Determine the [X, Y] coordinate at the center of the cell enclosing the given text.  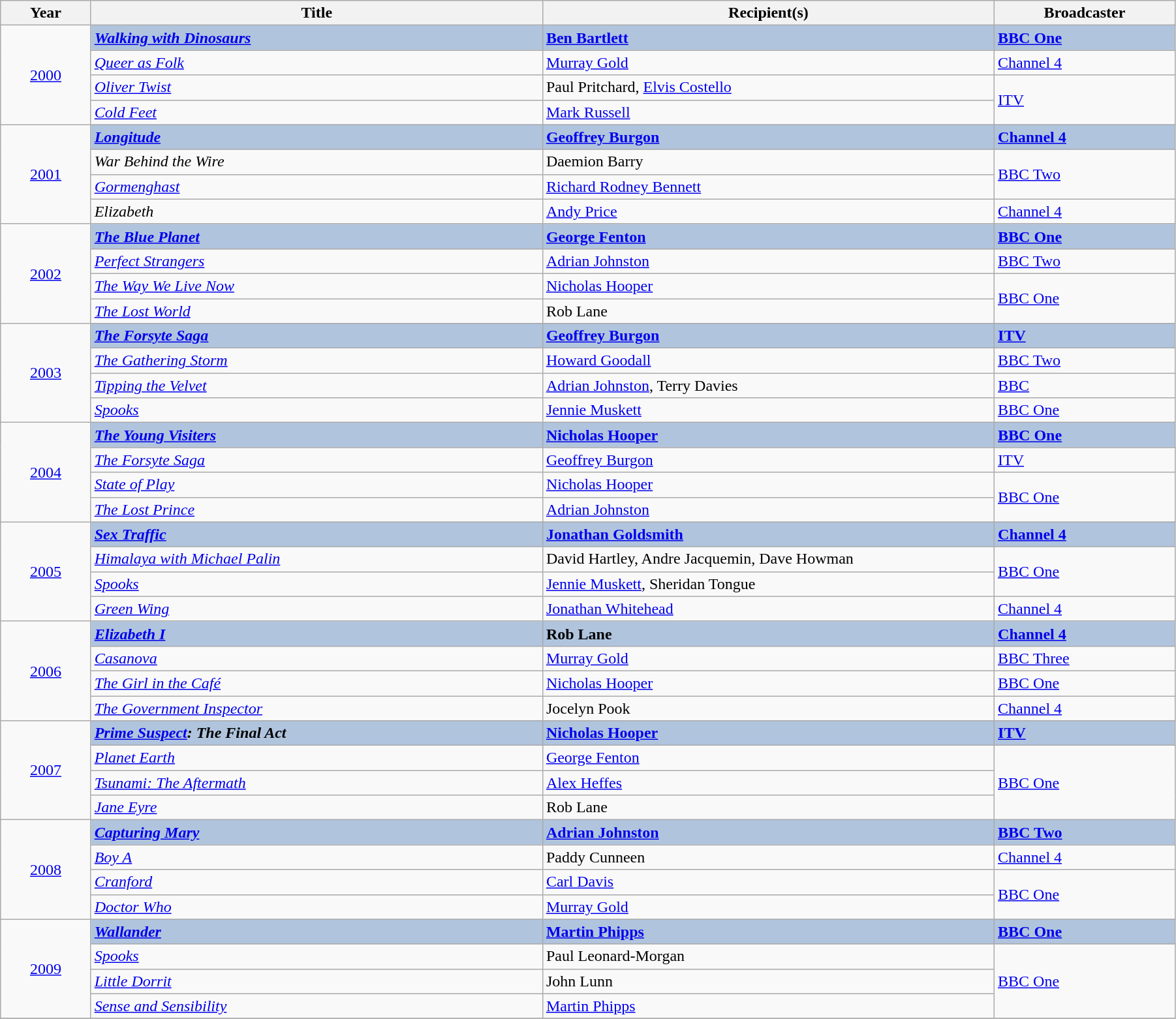
Tipping the Velvet [317, 386]
Alex Heffes [768, 783]
Tsunami: The Aftermath [317, 783]
Gormenghast [317, 187]
Doctor Who [317, 907]
2000 [46, 75]
Longitude [317, 137]
The Government Inspector [317, 708]
BBC [1085, 386]
Boy A [317, 857]
Jennie Muskett, Sheridan Tongue [768, 584]
The Young Visiters [317, 435]
State of Play [317, 485]
Richard Rodney Bennett [768, 187]
2009 [46, 969]
Oliver Twist [317, 87]
2004 [46, 472]
Cold Feet [317, 112]
Carl Davis [768, 882]
Sex Traffic [317, 534]
Prime Suspect: The Final Act [317, 733]
2002 [46, 273]
John Lunn [768, 981]
Jonathan Goldsmith [768, 534]
Casanova [317, 658]
Paddy Cunneen [768, 857]
Paul Pritchard, Elvis Costello [768, 87]
2008 [46, 870]
Little Dorrit [317, 981]
Himalaya with Michael Palin [317, 559]
Title [317, 13]
Sense and Sensibility [317, 1006]
2005 [46, 571]
Jennie Muskett [768, 410]
The Lost Prince [317, 509]
The Gathering Storm [317, 361]
Cranford [317, 882]
Andy Price [768, 211]
Adrian Johnston, Terry Davies [768, 386]
2007 [46, 770]
Recipient(s) [768, 13]
The Lost World [317, 311]
2001 [46, 174]
Jonathan Whitehead [768, 609]
Mark Russell [768, 112]
The Blue Planet [317, 236]
2006 [46, 671]
Howard Goodall [768, 361]
The Way We Live Now [317, 286]
Capturing Mary [317, 832]
Jane Eyre [317, 808]
Elizabeth [317, 211]
David Hartley, Andre Jacquemin, Dave Howman [768, 559]
Perfect Strangers [317, 261]
BBC Three [1085, 658]
2003 [46, 373]
Ben Bartlett [768, 38]
War Behind the Wire [317, 162]
Queer as Folk [317, 63]
Daemion Barry [768, 162]
Walking with Dinosaurs [317, 38]
Wallander [317, 932]
Green Wing [317, 609]
The Girl in the Café [317, 683]
Planet Earth [317, 758]
Paul Leonard-Morgan [768, 956]
Elizabeth I [317, 633]
Jocelyn Pook [768, 708]
Broadcaster [1085, 13]
Year [46, 13]
